Extract the (x, y) coordinate from the center of the cell holding the provided text.  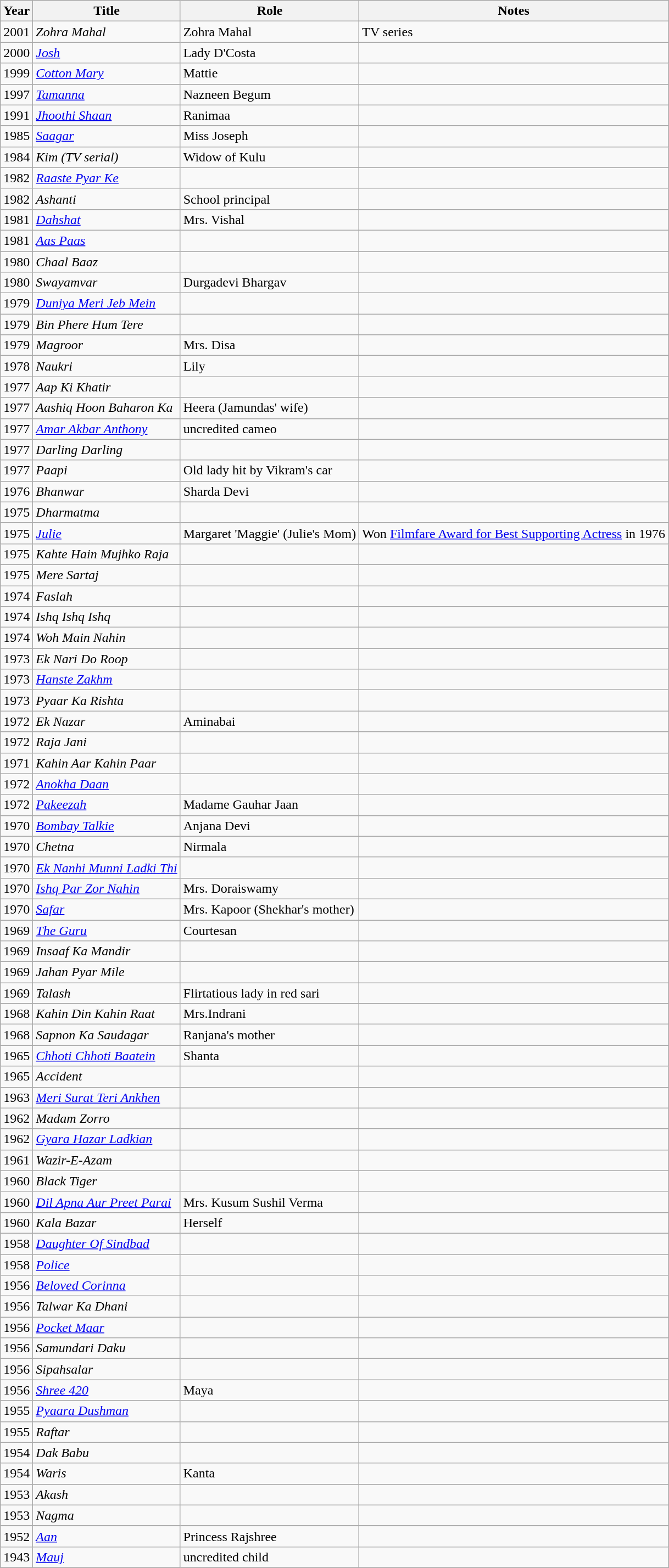
1963 (16, 1097)
Talwar Ka Dhani (107, 1307)
Wazir-E-Azam (107, 1160)
Dahshat (107, 220)
1952 (16, 1536)
Nagma (107, 1515)
Kahin Din Kahin Raat (107, 1014)
Woh Main Nahin (107, 638)
1978 (16, 366)
Tamanna (107, 94)
Raftar (107, 1432)
1999 (16, 74)
Waris (107, 1474)
Chaal Baaz (107, 262)
Bhanwar (107, 491)
Mauj (107, 1557)
Shanta (270, 1056)
The Guru (107, 931)
Widow of Kulu (270, 157)
Akash (107, 1494)
Nazneen Begum (270, 94)
1943 (16, 1557)
Aan (107, 1536)
Mere Sartaj (107, 575)
Year (16, 11)
Kanta (270, 1474)
Gyara Hazar Ladkian (107, 1139)
uncredited cameo (270, 429)
Naukri (107, 366)
Swayamvar (107, 283)
Chhoti Chhoti Baatein (107, 1056)
Raaste Pyar Ke (107, 178)
Daughter Of Sindbad (107, 1244)
Ek Nanhi Munni Ladki Thi (107, 867)
1997 (16, 94)
Sapnon Ka Saudagar (107, 1035)
Herself (270, 1223)
Shree 420 (107, 1390)
Aap Ki Khatir (107, 387)
Mrs. Doraiswamy (270, 888)
Mrs. Kapoor (Shekhar's mother) (270, 909)
Police (107, 1264)
School principal (270, 199)
1971 (16, 763)
Jahan Pyar Mile (107, 972)
Beloved Corinna (107, 1286)
Jhoothi Shaan (107, 115)
Safar (107, 909)
Mrs. Disa (270, 345)
Ranimaa (270, 115)
Samundari Daku (107, 1348)
Madam Zorro (107, 1118)
TV series (514, 32)
Darling Darling (107, 450)
Flirtatious lady in red sari (270, 993)
Ishq Par Zor Nahin (107, 888)
Pakeezah (107, 805)
Pyaara Dushman (107, 1411)
Ranjana's mother (270, 1035)
Sharda Devi (270, 491)
Bombay Talkie (107, 826)
Aas Paas (107, 240)
Sipahsalar (107, 1369)
Pyaar Ka Rishta (107, 701)
Julie (107, 533)
2000 (16, 53)
Miss Joseph (270, 136)
Durgadevi Bhargav (270, 283)
Mattie (270, 74)
Aminabai (270, 721)
Anjana Devi (270, 826)
1976 (16, 491)
Role (270, 11)
Ek Nari Do Roop (107, 659)
Magroor (107, 345)
Won Filmfare Award for Best Supporting Actress in 1976 (514, 533)
Pocket Maar (107, 1328)
Mrs.Indrani (270, 1014)
Hanste Zakhm (107, 680)
Dharmatma (107, 512)
Ishq Ishq Ishq (107, 617)
Josh (107, 53)
Nirmala (270, 847)
Lily (270, 366)
1961 (16, 1160)
Dak Babu (107, 1453)
Mrs. Vishal (270, 220)
Anokha Daan (107, 784)
Heera (Jamundas' wife) (270, 408)
Meri Surat Teri Ankhen (107, 1097)
Chetna (107, 847)
Madame Gauhar Jaan (270, 805)
Faslah (107, 596)
Princess Rajshree (270, 1536)
Lady D'Costa (270, 53)
Kahte Hain Mujhko Raja (107, 554)
1984 (16, 157)
Margaret 'Maggie' (Julie's Mom) (270, 533)
Bin Phere Hum Tere (107, 324)
uncredited child (270, 1557)
Courtesan (270, 931)
Kahin Aar Kahin Paar (107, 763)
Cotton Mary (107, 74)
Black Tiger (107, 1181)
Accident (107, 1077)
1991 (16, 115)
Paapi (107, 471)
Duniya Meri Jeb Mein (107, 304)
Ek Nazar (107, 721)
Dil Apna Aur Preet Parai (107, 1202)
Notes (514, 11)
Aashiq Hoon Baharon Ka (107, 408)
Raja Jani (107, 742)
Mrs. Kusum Sushil Verma (270, 1202)
Old lady hit by Vikram's car (270, 471)
Talash (107, 993)
1985 (16, 136)
Saagar (107, 136)
Insaaf Ka Mandir (107, 951)
Maya (270, 1390)
Kim (TV serial) (107, 157)
2001 (16, 32)
Kala Bazar (107, 1223)
Ashanti (107, 199)
Title (107, 11)
Amar Akbar Anthony (107, 429)
